Scan for the cell matching the given text and deliver its [X, Y] coordinate at center. 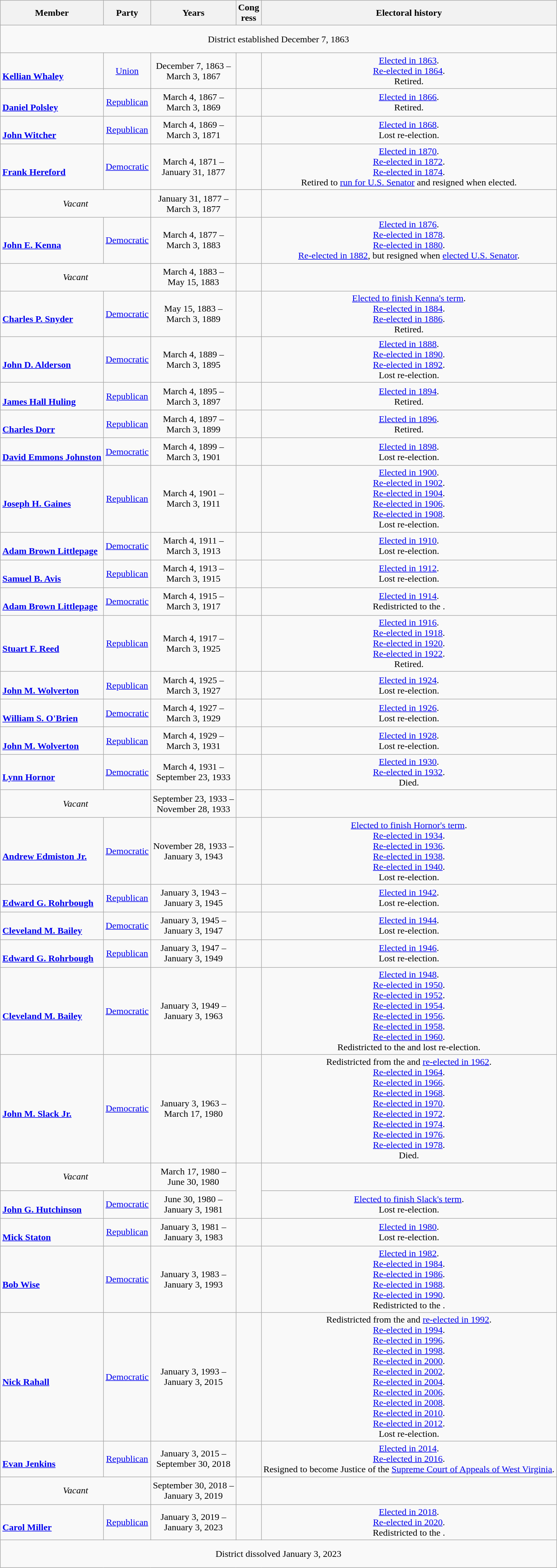
Elected in 1914.Redistricted to the . [409, 601]
January 3, 1983 –January 3, 1993 [193, 1279]
Elected in 2014.Re-elected in 2016.Resigned to become Justice of the Supreme Court of Appeals of West Virginia. [409, 1459]
Party [127, 13]
Elected in 1900.Re-elected in 1902.Re-elected in 1904.Re-elected in 1906.Re-elected in 1908.Lost re-election. [409, 499]
March 4, 1929 –March 3, 1931 [193, 741]
Member [52, 13]
January 3, 1943 –January 3, 1945 [193, 898]
Elected in 1866.Retired. [409, 102]
Elected in 1870.Re-elected in 1872.Re-elected in 1874.Retired to run for U.S. Senator and resigned when elected. [409, 167]
Lynn Hornor [52, 772]
Elected in 1942.Lost re-election. [409, 898]
January 3, 1949 –January 3, 1963 [193, 1011]
Elected in 1868.Lost re-election. [409, 130]
March 4, 1871 –January 31, 1877 [193, 167]
Elected in 1930.Re-elected in 1932.Died. [409, 772]
March 4, 1917 –March 3, 1925 [193, 643]
Nick Rahall [52, 1377]
Elected in 1928.Lost re-election. [409, 741]
May 15, 1883 –March 3, 1889 [193, 314]
Electoral history [409, 13]
Elected in 1898.Lost re-election. [409, 452]
March 4, 1867 –March 3, 1869 [193, 102]
January 3, 1947 –January 3, 1949 [193, 953]
Kellian Whaley [52, 71]
James Hall Huling [52, 396]
Elected in 1876.Re-elected in 1878.Re-elected in 1880.Re-elected in 1882, but resigned when elected U.S. Senator. [409, 240]
Elected in 1982.Re-elected in 1984.Re-elected in 1986.Re-elected in 1988.Re-elected in 1990.Redistricted to the . [409, 1279]
Congress [249, 13]
Joseph H. Gaines [52, 499]
Evan Jenkins [52, 1459]
March 4, 1913 –March 3, 1915 [193, 574]
January 3, 1945 –January 3, 1947 [193, 926]
March 4, 1931 –September 23, 1933 [193, 772]
Years [193, 13]
January 31, 1877 –March 3, 1877 [193, 204]
March 4, 1869 –March 3, 1871 [193, 130]
Elected in 1944.Lost re-election. [409, 926]
John Witcher [52, 130]
John D. Alderson [52, 359]
Mick Staton [52, 1232]
January 3, 2015 –September 30, 2018 [193, 1459]
November 28, 1933 –January 3, 1943 [193, 851]
Stuart F. Reed [52, 643]
Bob Wise [52, 1279]
Elected in 2018.Re-elected in 2020.Redistricted to the . [409, 1522]
William S. O'Brien [52, 713]
David Emmons Johnston [52, 452]
Andrew Edmiston Jr. [52, 851]
District dissolved January 3, 2023 [278, 1554]
Elected in 1910.Lost re-election. [409, 546]
Daniel Polsley [52, 102]
District established December 7, 1863 [278, 39]
John E. Kenna [52, 240]
Elected to finish Hornor's term.Re-elected in 1934.Re-elected in 1936.Re-elected in 1938.Re-elected in 1940.Lost re-election. [409, 851]
March 4, 1889 –March 3, 1895 [193, 359]
January 3, 1963 –March 17, 1980 [193, 1109]
March 4, 1883 –May 15, 1883 [193, 277]
January 3, 1981 –January 3, 1983 [193, 1232]
June 30, 1980 –January 3, 1981 [193, 1204]
Elected in 1924.Lost re-election. [409, 685]
John M. Slack Jr. [52, 1109]
Elected in 1926.Lost re-election. [409, 713]
Charles Dorr [52, 424]
Charles P. Snyder [52, 314]
September 30, 2018 –January 3, 2019 [193, 1491]
March 4, 1925 –March 3, 1927 [193, 685]
Elected in 1894.Retired. [409, 396]
Elected in 1888.Re-elected in 1890.Re-elected in 1892.Lost re-election. [409, 359]
March 4, 1911 –March 3, 1913 [193, 546]
December 7, 1863 –March 3, 1867 [193, 71]
March 17, 1980 –June 30, 1980 [193, 1176]
January 3, 2019 –January 3, 2023 [193, 1522]
March 4, 1915 –March 3, 1917 [193, 601]
Elected to finish Slack's term.Lost re-election. [409, 1204]
Union [127, 71]
March 4, 1927 –March 3, 1929 [193, 713]
Elected in 1946.Lost re-election. [409, 953]
January 3, 1993 –January 3, 2015 [193, 1377]
Elected in 1896.Retired. [409, 424]
Elected in 1980.Lost re-election. [409, 1232]
Carol Miller [52, 1522]
Frank Hereford [52, 167]
Elected in 1912.Lost re-election. [409, 574]
Elected to finish Kenna's term.Re-elected in 1884.Re-elected in 1886.Retired. [409, 314]
September 23, 1933 –November 28, 1933 [193, 804]
March 4, 1895 –March 3, 1897 [193, 396]
March 4, 1899 –March 3, 1901 [193, 452]
March 4, 1877 –March 3, 1883 [193, 240]
John G. Hutchinson [52, 1204]
March 4, 1901 –March 3, 1911 [193, 499]
Elected in 1916.Re-elected in 1918.Re-elected in 1920.Re-elected in 1922.Retired. [409, 643]
March 4, 1897 –March 3, 1899 [193, 424]
Elected in 1863.Re-elected in 1864.Retired. [409, 71]
Samuel B. Avis [52, 574]
